Detect which cell encompasses the target text, then output its (X, Y) center coordinate. 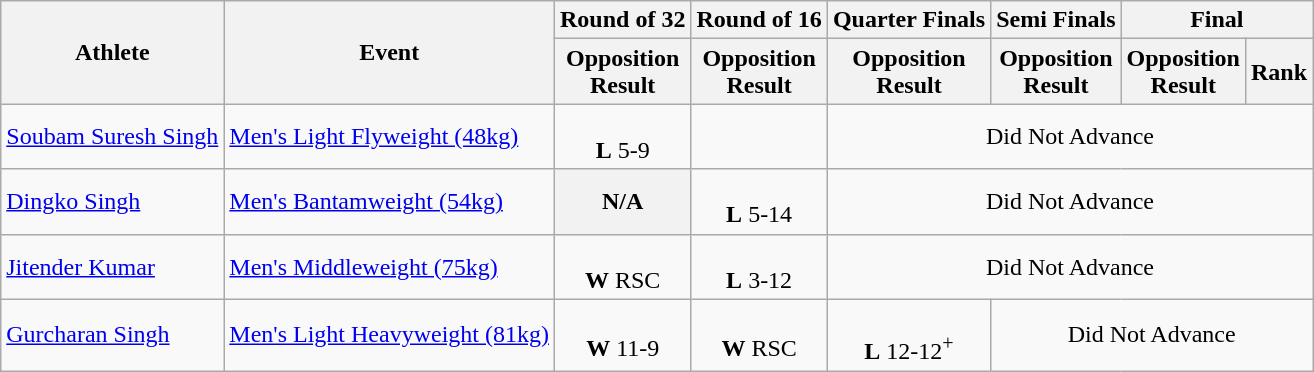
Event (390, 52)
Dingko Singh (112, 202)
L 5-14 (759, 202)
L 5-9 (622, 136)
Round of 16 (759, 20)
Men's Middleweight (75kg) (390, 266)
N/A (622, 202)
L 12-12+ (908, 335)
Quarter Finals (908, 20)
Final (1217, 20)
Athlete (112, 52)
Men's Light Flyweight (48kg) (390, 136)
Semi Finals (1056, 20)
Men's Bantamweight (54kg) (390, 202)
Jitender Kumar (112, 266)
Round of 32 (622, 20)
Soubam Suresh Singh (112, 136)
Gurcharan Singh (112, 335)
L 3-12 (759, 266)
Men's Light Heavyweight (81kg) (390, 335)
W 11-9 (622, 335)
Rank (1278, 72)
